Extract the (X, Y) coordinate from the center of the cell holding the provided text.  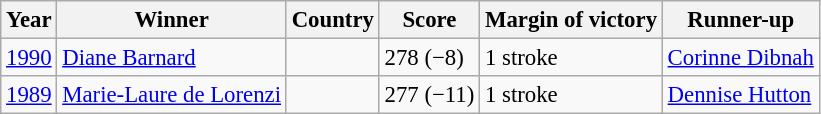
Country (332, 20)
Margin of victory (572, 20)
Dennise Hutton (740, 95)
Year (29, 20)
Winner (172, 20)
1989 (29, 95)
Marie-Laure de Lorenzi (172, 95)
Score (429, 20)
278 (−8) (429, 58)
Corinne Dibnah (740, 58)
1990 (29, 58)
277 (−11) (429, 95)
Diane Barnard (172, 58)
Runner-up (740, 20)
